Determine the [X, Y] coordinate at the center of the cell enclosing the given text.  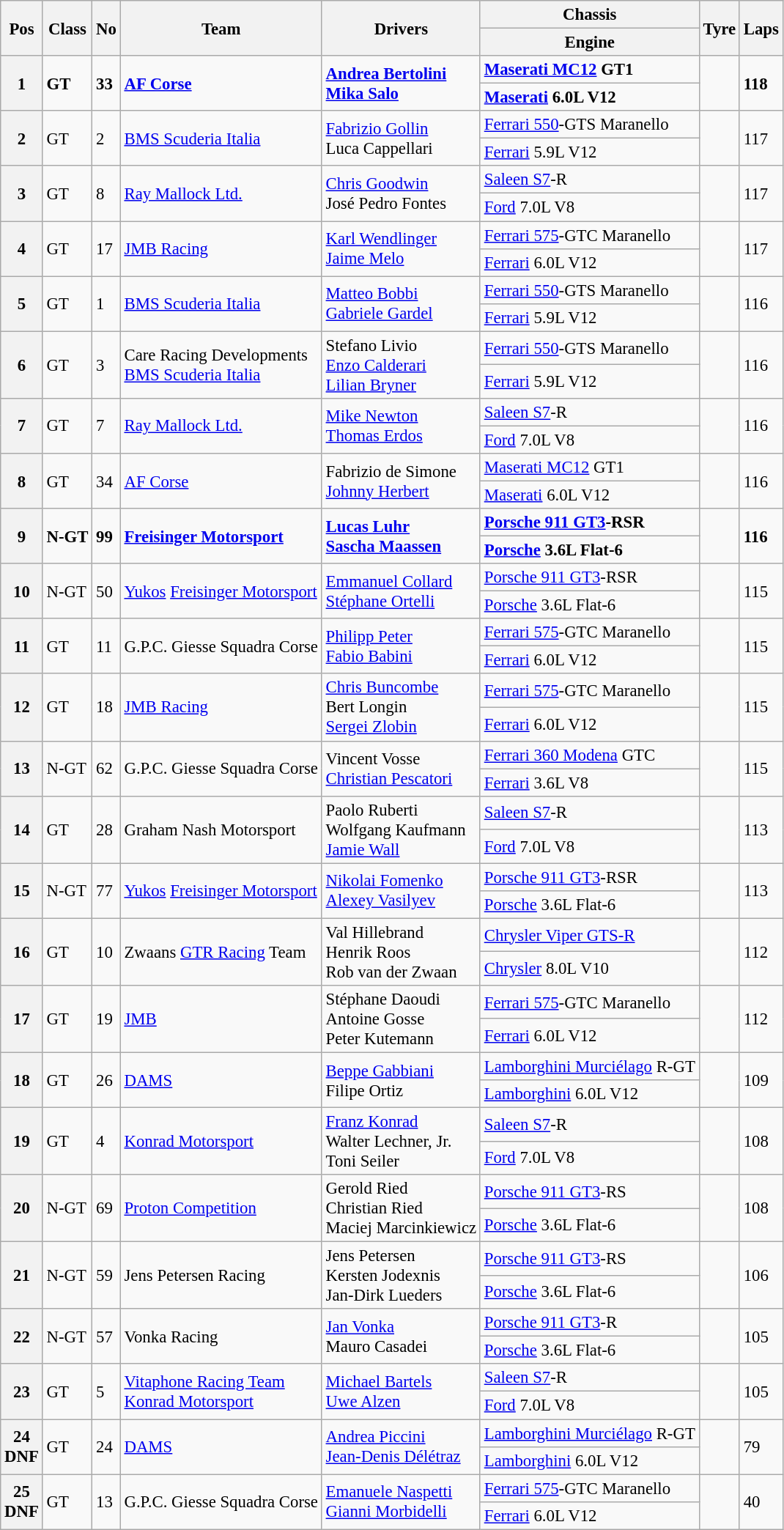
9 [22, 536]
Beppe Gabbiani Filipe Ortiz [401, 1080]
50 [106, 591]
99 [106, 536]
57 [106, 1337]
Stéphane Daoudi Antoine Gosse Peter Kutemann [401, 1019]
Matteo Bobbi Gabriele Gardel [401, 303]
23 [22, 1392]
24 [106, 1446]
Philipp Peter Fabio Babini [401, 646]
Emanuele Naspetti Gianni Morbidelli [401, 1502]
Porsche 911 GT3-R [589, 1323]
Ferrari 360 Modena GTC [589, 755]
Fabrizio de Simone Johnny Herbert [401, 481]
118 [761, 84]
Laps [761, 28]
Jan Vonka Mauro Casadei [401, 1337]
Vonka Racing [221, 1337]
Konrad Motorsport [221, 1142]
Team [221, 28]
33 [106, 84]
JMB [221, 1019]
69 [106, 1208]
Freisinger Motorsport [221, 536]
79 [761, 1446]
Chassis [589, 15]
Fabrizio Gollin Luca Cappellari [401, 138]
24DNF [22, 1446]
Nikolai Fomenko Alexey Vasilyev [401, 891]
15 [22, 891]
106 [761, 1276]
21 [22, 1276]
109 [761, 1080]
62 [106, 768]
20 [22, 1208]
28 [106, 829]
Stefano Livio Enzo Calderari Lilian Bryner [401, 365]
No [106, 28]
Chris Goodwin José Pedro Fontes [401, 193]
Tyre [720, 28]
6 [22, 365]
26 [106, 1080]
Franz Konrad Walter Lechner, Jr. Toni Seiler [401, 1142]
Val Hillebrand Henrik Roos Rob van der Zwaan [401, 952]
12 [22, 708]
Andrea Piccini Jean-Denis Délétraz [401, 1446]
77 [106, 891]
Vincent Vosse Christian Pescatori [401, 768]
59 [106, 1276]
22 [22, 1337]
Chrysler 8.0L V10 [589, 969]
Jens Petersen Kersten Jodexnis Jan-Dirk Lueders [401, 1276]
Zwaans GTR Racing Team [221, 952]
16 [22, 952]
Karl Wendlinger Jaime Melo [401, 249]
34 [106, 481]
Proton Competition [221, 1208]
Lucas Luhr Sascha Maassen [401, 536]
Jens Petersen Racing [221, 1276]
25DNF [22, 1502]
Emmanuel Collard Stéphane Ortelli [401, 591]
Graham Nash Motorsport [221, 829]
Mike Newton Thomas Erdos [401, 426]
Vitaphone Racing Team Konrad Motorsport [221, 1392]
Andrea Bertolini Mika Salo [401, 84]
Ferrari 3.6L V8 [589, 783]
14 [22, 829]
Chris Buncombe Bert Longin Sergei Zlobin [401, 708]
Paolo Ruberti Wolfgang Kaufmann Jamie Wall [401, 829]
Drivers [401, 28]
Gerold Ried Christian Ried Maciej Marcinkiewicz [401, 1208]
Pos [22, 28]
Care Racing Developments BMS Scuderia Italia [221, 365]
Michael Bartels Uwe Alzen [401, 1392]
Class [67, 28]
40 [761, 1502]
Chrysler Viper GTS-R [589, 935]
Engine [589, 42]
